Capture the cell that displays the provided text and extract its (x, y) central coordinate. 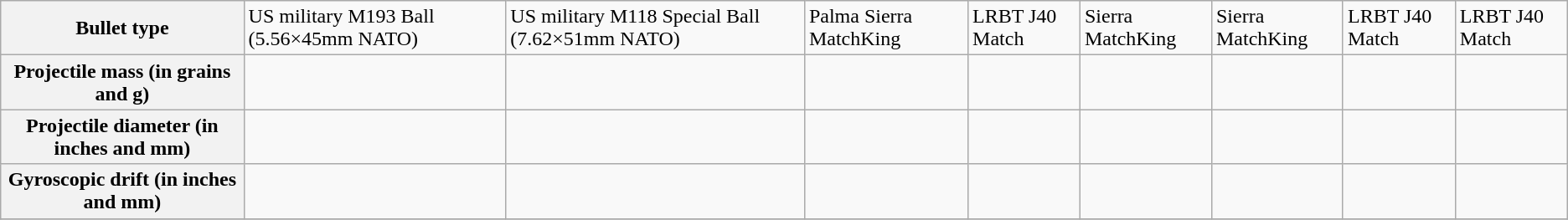
Bullet type (122, 28)
Projectile mass (in grains and g) (122, 82)
Palma Sierra MatchKing (886, 28)
US military M118 Special Ball (7.62×51mm NATO) (655, 28)
US military M193 Ball (5.56×45mm NATO) (375, 28)
Gyroscopic drift (in inches and mm) (122, 191)
Projectile diameter (in inches and mm) (122, 137)
